Locate the cell with the specified text and output its [x, y] center coordinate. 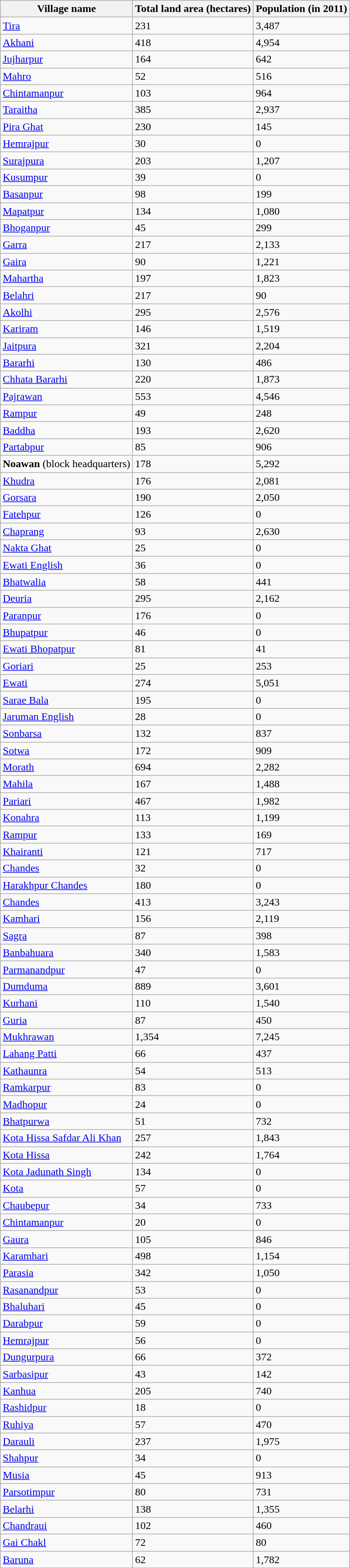
1,975 [301, 1441]
321 [193, 346]
Konahra [66, 818]
253 [301, 666]
Sarbasipur [66, 1374]
4,954 [301, 43]
3,487 [301, 26]
Chandraui [66, 1525]
694 [193, 767]
470 [301, 1425]
Karamhari [66, 1256]
Rashidpur [66, 1408]
1,488 [301, 784]
1,982 [301, 801]
Sagra [66, 936]
Bhaluhari [66, 1307]
242 [193, 1155]
Shahpur [66, 1458]
Baruna [66, 1559]
126 [193, 515]
Bhatpurwa [66, 1121]
Ruhiya [66, 1425]
1,519 [301, 329]
413 [193, 902]
Paranpur [66, 616]
Darauli [66, 1441]
Parasia [66, 1273]
Mukhrawan [66, 1037]
Ewati English [66, 565]
172 [193, 751]
1,843 [301, 1138]
731 [301, 1492]
Pariari [66, 801]
58 [193, 582]
52 [193, 76]
Kariram [66, 329]
Madhopur [66, 1104]
846 [301, 1239]
Ewati Bhopatpur [66, 649]
28 [193, 716]
Sonbarsa [66, 733]
513 [301, 1071]
553 [193, 396]
Sotwa [66, 751]
36 [193, 565]
Chaprang [66, 531]
2,576 [301, 312]
39 [193, 177]
18 [193, 1408]
Goriari [66, 666]
Jujharpur [66, 59]
732 [301, 1121]
102 [193, 1525]
498 [193, 1256]
72 [193, 1542]
Gai Chakl [66, 1542]
418 [193, 43]
342 [193, 1273]
1,221 [301, 262]
Banbahuara [66, 952]
Morath [66, 767]
93 [193, 531]
230 [193, 127]
Darabpur [66, 1324]
2,282 [301, 767]
3,601 [301, 986]
1,823 [301, 279]
237 [193, 1441]
156 [193, 919]
121 [193, 852]
1,207 [301, 160]
740 [301, 1391]
467 [193, 801]
113 [193, 818]
49 [193, 413]
Belarhi [66, 1509]
Nakta Ghat [66, 548]
248 [301, 413]
Kota Hissa Safdar Ali Khan [66, 1138]
909 [301, 751]
Kurhani [66, 1003]
178 [193, 464]
Pira Ghat [66, 127]
Bhupatpur [66, 632]
54 [193, 1071]
Garra [66, 245]
913 [301, 1475]
169 [301, 835]
59 [193, 1324]
205 [193, 1391]
180 [193, 885]
Kota [66, 1189]
Bararhi [66, 363]
Village name [66, 9]
56 [193, 1340]
130 [193, 363]
146 [193, 329]
441 [301, 582]
2,937 [301, 110]
41 [301, 649]
486 [301, 363]
1,540 [301, 1003]
3,243 [301, 902]
Parmanandpur [66, 969]
30 [193, 143]
450 [301, 1020]
1,355 [301, 1509]
Kanhua [66, 1391]
46 [193, 632]
1,583 [301, 952]
Noawan (block headquarters) [66, 464]
190 [193, 498]
2,081 [301, 480]
20 [193, 1222]
32 [193, 868]
Akhani [66, 43]
1,050 [301, 1273]
53 [193, 1290]
Baddha [66, 430]
231 [193, 26]
Rasanandpur [66, 1290]
2,133 [301, 245]
1,873 [301, 379]
Akolhi [66, 312]
516 [301, 76]
274 [193, 683]
142 [301, 1374]
2,630 [301, 531]
Jaitpura [66, 346]
193 [193, 430]
145 [301, 127]
Ewati [66, 683]
Belahri [66, 295]
85 [193, 447]
Kathaunra [66, 1071]
Kusumpur [66, 177]
1,354 [193, 1037]
47 [193, 969]
132 [193, 733]
203 [193, 160]
Total land area (hectares) [193, 9]
5,292 [301, 464]
98 [193, 194]
Mahartha [66, 279]
Mahila [66, 784]
164 [193, 59]
Harakhpur Chandes [66, 885]
2,162 [301, 599]
Jaruman English [66, 716]
1,154 [301, 1256]
2,119 [301, 919]
1,080 [301, 211]
133 [193, 835]
83 [193, 1088]
Tira [66, 26]
340 [193, 952]
Basanpur [66, 194]
372 [301, 1357]
103 [193, 93]
Fatehpur [66, 515]
Gorsara [66, 498]
Lahang Patti [66, 1054]
Dungurpura [66, 1357]
Parsotimpur [66, 1492]
Khudra [66, 480]
889 [193, 986]
Chhata Bararhi [66, 379]
105 [193, 1239]
Pajrawan [66, 396]
Dumduma [66, 986]
Gaura [66, 1239]
Guria [66, 1020]
4,546 [301, 396]
2,050 [301, 498]
733 [301, 1205]
Musia [66, 1475]
460 [301, 1525]
43 [193, 1374]
Chaubepur [66, 1205]
24 [193, 1104]
257 [193, 1138]
1,782 [301, 1559]
5,051 [301, 683]
220 [193, 379]
Mahro [66, 76]
195 [193, 700]
1,764 [301, 1155]
Kota Jadunath Singh [66, 1172]
Taraitha [66, 110]
51 [193, 1121]
2,204 [301, 346]
717 [301, 852]
110 [193, 1003]
906 [301, 447]
167 [193, 784]
Mapatpur [66, 211]
Bhoganpur [66, 228]
1,199 [301, 818]
Sarae Bala [66, 700]
398 [301, 936]
62 [193, 1559]
964 [301, 93]
Surajpura [66, 160]
Deuria [66, 599]
642 [301, 59]
437 [301, 1054]
385 [193, 110]
Partabpur [66, 447]
199 [301, 194]
299 [301, 228]
7,245 [301, 1037]
Gaira [66, 262]
81 [193, 649]
197 [193, 279]
Ramkarpur [66, 1088]
837 [301, 733]
2,620 [301, 430]
Bhatwalia [66, 582]
Population (in 2011) [301, 9]
Kamhari [66, 919]
Khairanti [66, 852]
138 [193, 1509]
Kota Hissa [66, 1155]
